Search for the cell housing the specified text and yield its [X, Y] center coordinate. 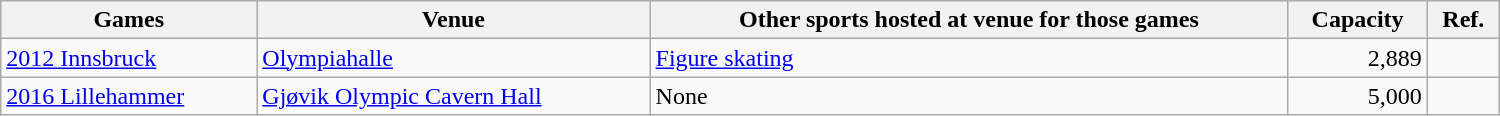
5,000 [1358, 96]
2,889 [1358, 58]
Capacity [1358, 20]
Games [129, 20]
Ref. [1463, 20]
Other sports hosted at venue for those games [969, 20]
Figure skating [969, 58]
2012 Innsbruck [129, 58]
Gjøvik Olympic Cavern Hall [454, 96]
Olympiahalle [454, 58]
None [969, 96]
2016 Lillehammer [129, 96]
Venue [454, 20]
